Provide the (x, y) coordinate of the cell's center where the given text is located.  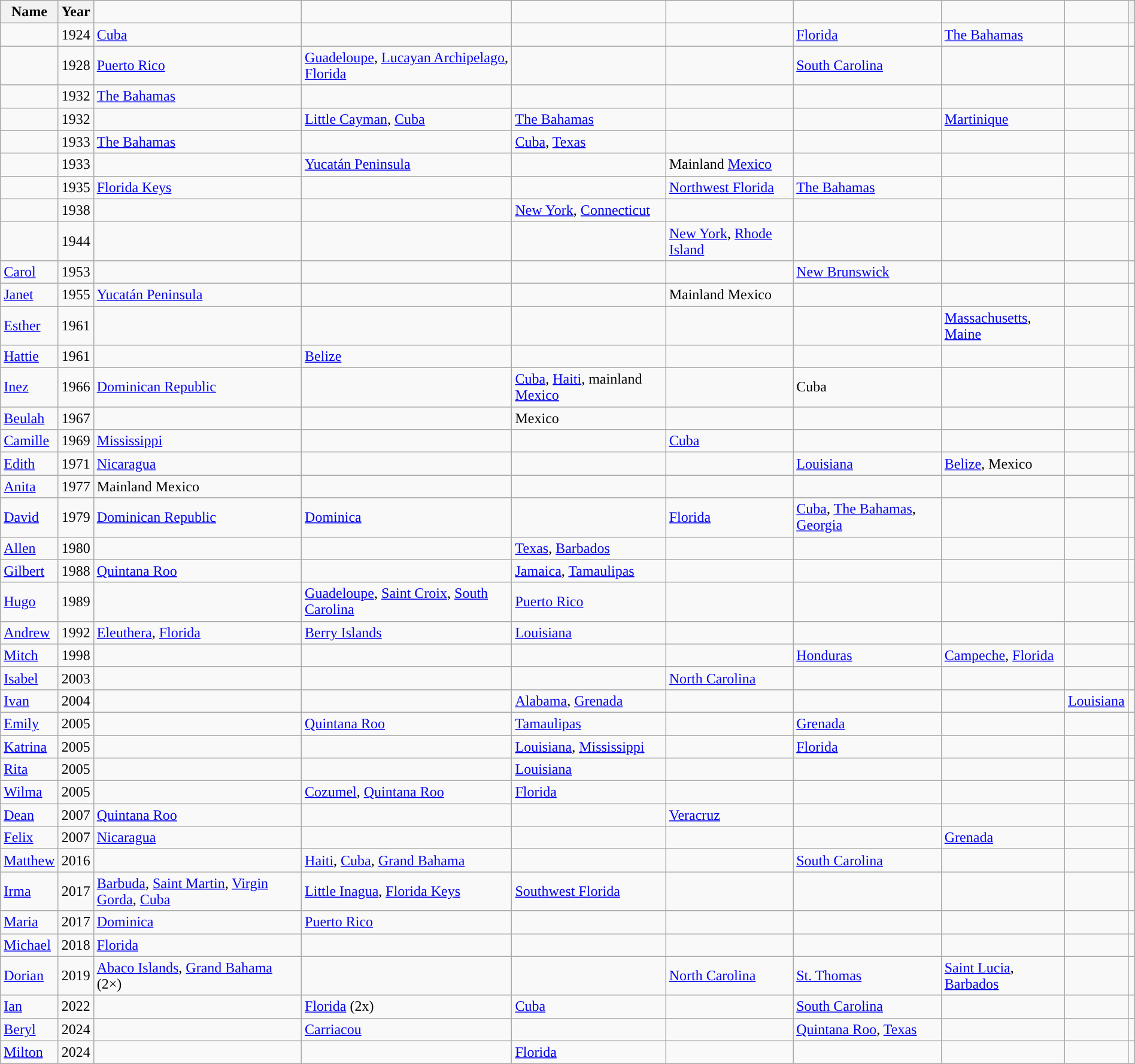
2004 (75, 701)
Anita (29, 487)
Matthew (29, 861)
David (29, 517)
Jamaica, Tamaulipas (589, 571)
Veracruz (729, 815)
Tamaulipas (589, 723)
1935 (75, 187)
Dean (29, 815)
Irma (29, 892)
1967 (75, 418)
Edith (29, 464)
Quintana Roo, Texas (867, 1029)
Eleuthera, Florida (198, 633)
Carol (29, 272)
Ian (29, 1007)
Michael (29, 945)
Isabel (29, 678)
Hattie (29, 357)
Campeche, Florida (1003, 655)
Barbuda, Saint Martin, Virgin Gorda, Cuba (198, 892)
1955 (75, 294)
Gilbert (29, 571)
2019 (75, 975)
Allen (29, 548)
Felix (29, 838)
1938 (75, 210)
Esther (29, 326)
Northwest Florida (729, 187)
Saint Lucia, Barbados (1003, 975)
1998 (75, 655)
Cozumel, Quintana Roo (407, 792)
Florida Keys (198, 187)
Beryl (29, 1029)
Haiti, Cuba, Grand Bahama (407, 861)
Inez (29, 388)
Dorian (29, 975)
Year (75, 12)
Belize, Mexico (1003, 464)
1979 (75, 517)
Wilma (29, 792)
Rita (29, 770)
1953 (75, 272)
1924 (75, 35)
Andrew (29, 633)
Emily (29, 723)
Hugo (29, 602)
2016 (75, 861)
1980 (75, 548)
Name (29, 12)
Southwest Florida (589, 892)
Mexico (589, 418)
2018 (75, 945)
1966 (75, 388)
Guadeloupe, Saint Croix, South Carolina (407, 602)
Katrina (29, 746)
Louisiana, Mississippi (589, 746)
1969 (75, 441)
Abaco Islands, Grand Bahama (2×) (198, 975)
1992 (75, 633)
Guadeloupe, Lucayan Archipelago, Florida (407, 66)
1944 (75, 241)
Cuba, Texas (589, 142)
2003 (75, 678)
2022 (75, 1007)
1988 (75, 571)
Maria (29, 922)
Carriacou (407, 1029)
Ivan (29, 701)
Alabama, Grenada (589, 701)
Little Inagua, Florida Keys (407, 892)
New Brunswick (867, 272)
Florida (2x) (407, 1007)
Little Cayman, Cuba (407, 119)
Belize (407, 357)
Honduras (867, 655)
Beulah (29, 418)
New York, Connecticut (589, 210)
Camille (29, 441)
New York, Rhode Island (729, 241)
Mississippi (198, 441)
Milton (29, 1052)
1928 (75, 66)
Berry Islands (407, 633)
Janet (29, 294)
Texas, Barbados (589, 548)
Cuba, Haiti, mainland Mexico (589, 388)
Massachusetts, Maine (1003, 326)
St. Thomas (867, 975)
Martinique (1003, 119)
1977 (75, 487)
Cuba, The Bahamas, Georgia (867, 517)
1989 (75, 602)
1971 (75, 464)
Mitch (29, 655)
